Return the [X, Y] coordinate for the center point of the cell that contains the specified text.  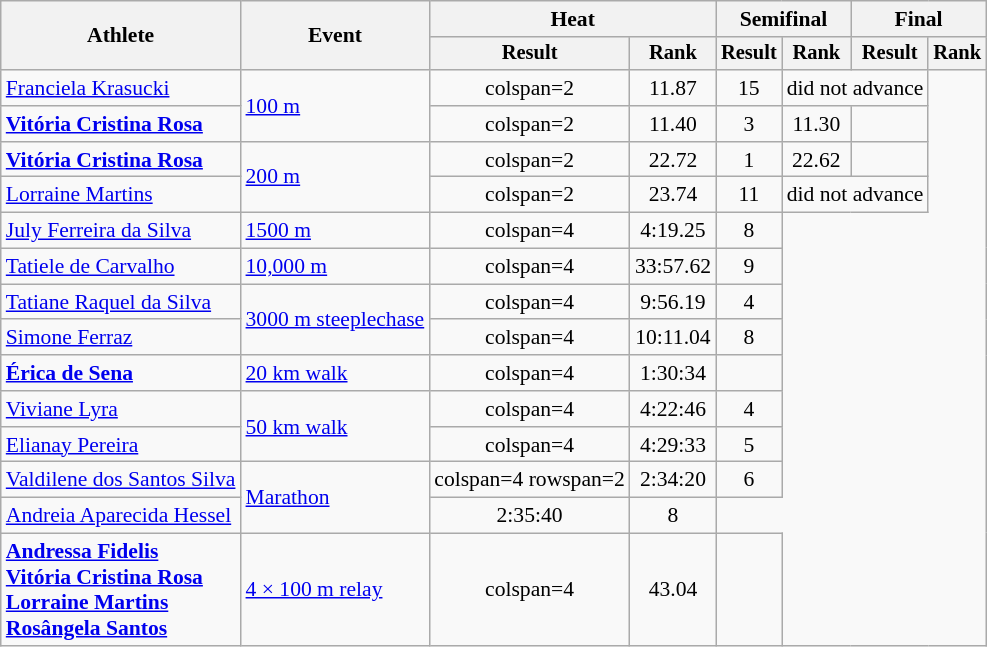
Tatiele de Carvalho [121, 267]
Tatiane Raquel da Silva [121, 302]
Semifinal [784, 19]
20 km walk [336, 373]
July Ferreira da Silva [121, 231]
Marathon [336, 498]
2:34:20 [673, 480]
Valdilene dos Santos Silva [121, 480]
23.74 [673, 195]
Heat [572, 19]
22.62 [816, 160]
Simone Ferraz [121, 338]
Final [918, 19]
43.04 [673, 590]
9:56.19 [673, 302]
11 [749, 195]
15 [749, 88]
50 km walk [336, 426]
Érica de Sena [121, 373]
22.72 [673, 160]
10,000 m [336, 267]
1500 m [336, 231]
1 [749, 160]
5 [749, 445]
Athlete [121, 36]
4:19.25 [673, 231]
11.40 [673, 124]
11.30 [816, 124]
200 m [336, 178]
Andreia Aparecida Hessel [121, 516]
Elianay Pereira [121, 445]
2:35:40 [530, 516]
Andressa FidelisVitória Cristina RosaLorraine MartinsRosângela Santos [121, 590]
6 [749, 480]
colspan=4 rowspan=2 [530, 480]
Franciela Krasucki [121, 88]
4:22:46 [673, 409]
4 × 100 m relay [336, 590]
100 m [336, 106]
4:29:33 [673, 445]
11.87 [673, 88]
1:30:34 [673, 373]
Viviane Lyra [121, 409]
Event [336, 36]
9 [749, 267]
Lorraine Martins [121, 195]
10:11.04 [673, 338]
3 [749, 124]
3000 m steeplechase [336, 320]
33:57.62 [673, 267]
